Locate the cell with the specified text and output its [x, y] center coordinate. 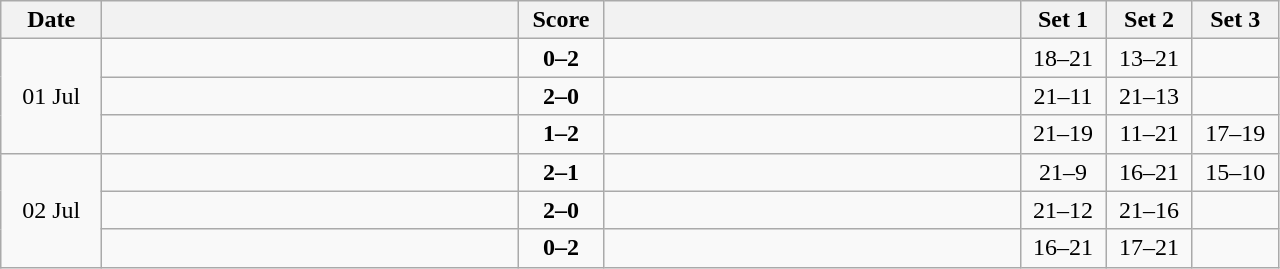
1–2 [561, 134]
Date [52, 20]
02 Jul [52, 210]
01 Jul [52, 96]
17–19 [1235, 134]
2–1 [561, 172]
13–21 [1149, 58]
21–11 [1063, 96]
17–21 [1149, 248]
21–16 [1149, 210]
15–10 [1235, 172]
21–19 [1063, 134]
Score [561, 20]
Set 3 [1235, 20]
Set 2 [1149, 20]
21–12 [1063, 210]
11–21 [1149, 134]
Set 1 [1063, 20]
18–21 [1063, 58]
21–13 [1149, 96]
21–9 [1063, 172]
